Return (X, Y) of the center of cell containing provided text 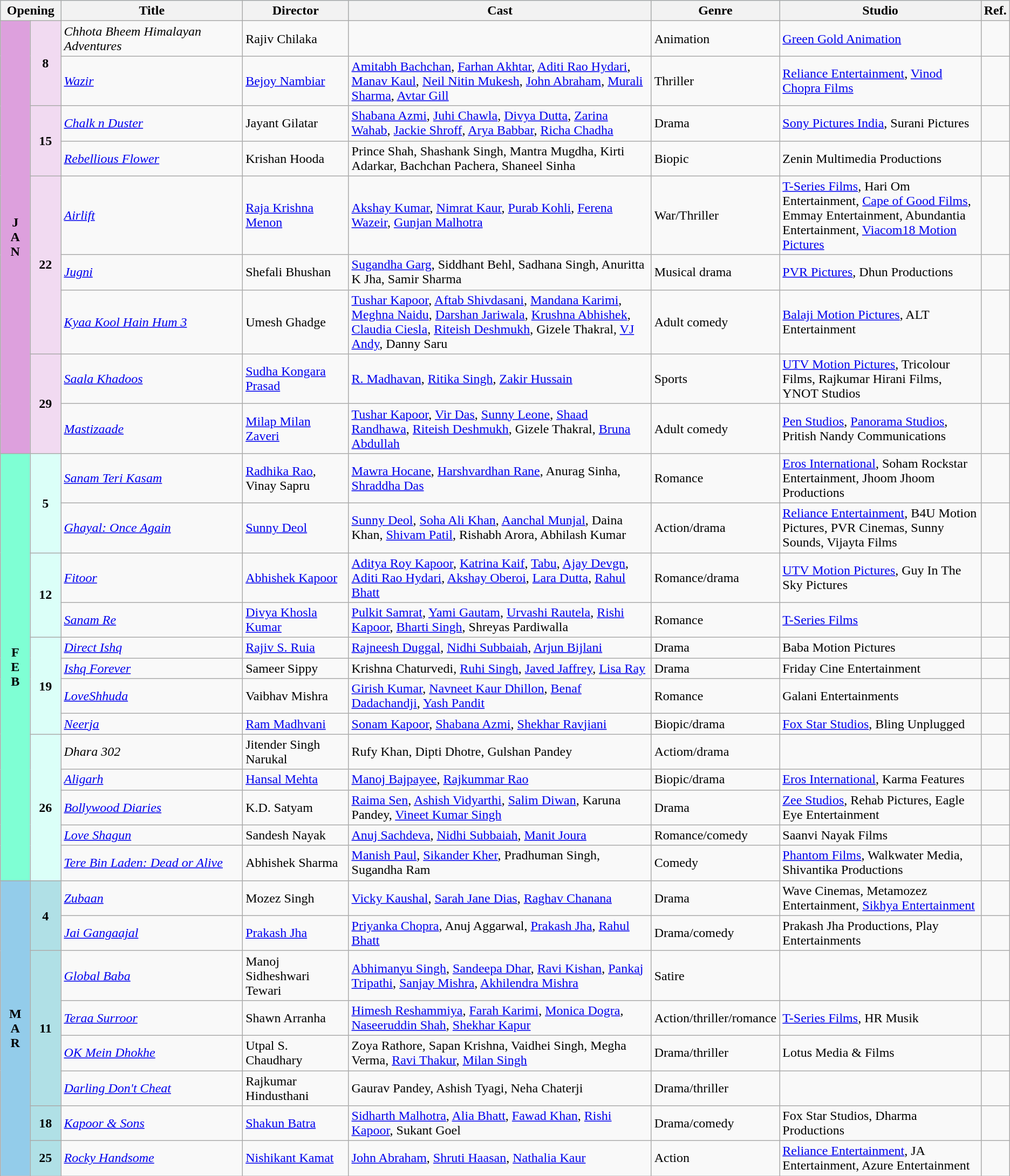
Akshay Kumar, Nimrat Kaur, Purab Kohli, Ferena Wazeir, Gunjan Malhotra (500, 215)
18 (45, 1123)
Pen Studios, Panorama Studios, Pritish Nandy Communications (881, 428)
Jai Gangaajal (152, 933)
UTV Motion Pictures, Guy In The Sky Pictures (881, 577)
Reliance Entertainment, Vinod Chopra Films (881, 81)
Thriller (715, 81)
Vicky Kaushal, Sarah Jane Dias, Raghav Chanana (500, 898)
26 (45, 807)
Sidharth Malhotra, Alia Bhatt, Fawad Khan, Rishi Kapoor, Sukant Goel (500, 1123)
Biopic (715, 159)
Manish Paul, Sikander Kher, Pradhuman Singh, Sugandha Ram (500, 863)
Prakash Jha Productions, Play Entertainments (881, 933)
Friday Cine Entertainment (881, 668)
Abhishek Kapoor (296, 577)
Tushar Kapoor, Vir Das, Sunny Leone, Shaad Randhawa, Riteish Deshmukh, Gizele Thakral, Bruna Abdullah (500, 428)
Sameer Sippy (296, 668)
Action/thriller/romance (715, 1017)
Saanvi Nayak Films (881, 835)
Eros International, Karma Features (881, 780)
Manoj Bajpayee, Rajkummar Rao (500, 780)
Eros International, Soham Rockstar Entertainment, Jhoom Jhoom Productions (881, 478)
Anuj Sachdeva, Nidhi Subbaiah, Manit Joura (500, 835)
Green Gold Animation (881, 39)
Title (152, 11)
Abhimanyu Singh, Sandeepa Dhar, Ravi Kishan, Pankaj Tripathi, Sanjay Mishra, Akhilendra Mishra (500, 975)
Rajneesh Duggal, Nidhi Subbaiah, Arjun Bijlani (500, 648)
Cast (500, 11)
Musical drama (715, 272)
Sugandha Garg, Siddhant Behl, Sadhana Singh, Anuritta K Jha, Samir Sharma (500, 272)
Aligarh (152, 780)
T-Series Films, HR Musik (881, 1017)
Romance/comedy (715, 835)
Abhishek Sharma (296, 863)
Umesh Ghadge (296, 322)
Global Baba (152, 975)
Bollywood Diaries (152, 807)
Kapoor & Sons (152, 1123)
Love Shagun (152, 835)
Baba Motion Pictures (881, 648)
Sudha Kongara Prasad (296, 379)
Prince Shah, Shashank Singh, Mantra Mugdha, Kirti Adarkar, Bachchan Pachera, Shaneel Sinha (500, 159)
Kyaa Kool Hain Hum 3 (152, 322)
25 (45, 1159)
Jayant Gilatar (296, 123)
Rajiv Chilaka (296, 39)
Sunny Deol (296, 528)
UTV Motion Pictures, Tricolour Films, Rajkumar Hirani Films, YNOT Studios (881, 379)
Mozez Singh (296, 898)
Direct Ishq (152, 648)
22 (45, 265)
4 (45, 915)
Sports (715, 379)
PVR Pictures, Dhun Productions (881, 272)
Chhota Bheem Himalayan Adventures (152, 39)
Mastizaade (152, 428)
Darling Don't Cheat (152, 1088)
Raja Krishna Menon (296, 215)
Krishna Chaturvedi, Ruhi Singh, Javed Jaffrey, Lisa Ray (500, 668)
Reliance Entertainment, B4U Motion Pictures, PVR Cinemas, Sunny Sounds, Vijayta Films (881, 528)
Radhika Rao, Vinay Sapru (296, 478)
29 (45, 404)
Reliance Entertainment, JA Entertainment, Azure Entertainment (881, 1159)
11 (45, 1028)
Gaurav Pandey, Ashish Tyagi, Neha Chaterji (500, 1088)
Jitender Singh Narukal (296, 752)
Manoj Sidheshwari Tewari (296, 975)
Shakun Batra (296, 1123)
Fox Star Studios, Bling Unplugged (881, 724)
Rajiv S. Ruia (296, 648)
Ghayal: Once Again (152, 528)
Nishikant Kamat (296, 1159)
Pulkit Samrat, Yami Gautam, Urvashi Rautela, Rishi Kapoor, Bharti Singh, Shreyas Pardiwalla (500, 620)
Action/drama (715, 528)
Lotus Media & Films (881, 1053)
Wazir (152, 81)
Airlift (152, 215)
Shawn Arranha (296, 1017)
Action (715, 1159)
T-Series Films, Hari Om Entertainment, Cape of Good Films, Emmay Entertainment, Abundantia Entertainment, Viacom18 Motion Pictures (881, 215)
19 (45, 686)
John Abraham, Shruti Haasan, Nathalia Kaur (500, 1159)
Sony Pictures India, Surani Pictures (881, 123)
Studio (881, 11)
Hansal Mehta (296, 780)
Amitabh Bachchan, Farhan Akhtar, Aditi Rao Hydari, Manav Kaul, Neil Nitin Mukesh, John Abraham, Murali Sharma, Avtar Gill (500, 81)
Rocky Handsome (152, 1159)
Himesh Reshammiya, Farah Karimi, Monica Dogra, Naseeruddin Shah, Shekhar Kapur (500, 1017)
Rebellious Flower (152, 159)
15 (45, 141)
Divya Khosla Kumar (296, 620)
Mawra Hocane, Harshvardhan Rane, Anurag Sinha, Shraddha Das (500, 478)
Girish Kumar, Navneet Kaur Dhillon, Benaf Dadachandji, Yash Pandit (500, 696)
Satire (715, 975)
Romance/drama (715, 577)
Sanam Re (152, 620)
Wave Cinemas, Metamozez Entertainment, Sikhya Entertainment (881, 898)
MAR (15, 1028)
Bejoy Nambiar (296, 81)
Director (296, 11)
LoveShhuda (152, 696)
Galani Entertainments (881, 696)
Shabana Azmi, Juhi Chawla, Divya Dutta, Zarina Wahab, Jackie Shroff, Arya Babbar, Richa Chadha (500, 123)
Zenin Multimedia Productions (881, 159)
Dhara 302 (152, 752)
Phantom Films, Walkwater Media, Shivantika Productions (881, 863)
Sanam Teri Kasam (152, 478)
Zubaan (152, 898)
Utpal S. Chaudhary (296, 1053)
War/Thriller (715, 215)
Ram Madhvani (296, 724)
Krishan Hooda (296, 159)
Sunny Deol, Soha Ali Khan, Aanchal Munjal, Daina Khan, Shivam Patil, Rishabh Arora, Abhilash Kumar (500, 528)
Balaji Motion Pictures, ALT Entertainment (881, 322)
Ref. (995, 11)
Animation (715, 39)
Jugni (152, 272)
Ishq Forever (152, 668)
Teraa Surroor (152, 1017)
Zoya Rathore, Sapan Krishna, Vaidhei Singh, Megha Verma, Ravi Thakur, Milan Singh (500, 1053)
8 (45, 64)
JAN (15, 237)
Neerja (152, 724)
Fitoor (152, 577)
Tere Bin Laden: Dead or Alive (152, 863)
Chalk n Duster (152, 123)
K.D. Satyam (296, 807)
Fox Star Studios, Dharma Productions (881, 1123)
Rufy Khan, Dipti Dhotre, Gulshan Pandey (500, 752)
FEB (15, 667)
5 (45, 503)
12 (45, 594)
R. Madhavan, Ritika Singh, Zakir Hussain (500, 379)
T-Series Films (881, 620)
Aditya Roy Kapoor, Katrina Kaif, Tabu, Ajay Devgn, Aditi Rao Hydari, Akshay Oberoi, Lara Dutta, Rahul Bhatt (500, 577)
Prakash Jha (296, 933)
Raima Sen, Ashish Vidyarthi, Salim Diwan, Karuna Pandey, Vineet Kumar Singh (500, 807)
Milap Milan Zaveri (296, 428)
OK Mein Dhokhe (152, 1053)
Comedy (715, 863)
Genre (715, 11)
Sonam Kapoor, Shabana Azmi, Shekhar Ravjiani (500, 724)
Opening (31, 11)
Zee Studios, Rehab Pictures, Eagle Eye Entertainment (881, 807)
Rajkumar Hindusthani (296, 1088)
Vaibhav Mishra (296, 696)
Saala Khadoos (152, 379)
Actiom/drama (715, 752)
Shefali Bhushan (296, 272)
Sandesh Nayak (296, 835)
Priyanka Chopra, Anuj Aggarwal, Prakash Jha, Rahul Bhatt (500, 933)
